Return (x, y) of the center of cell containing provided text 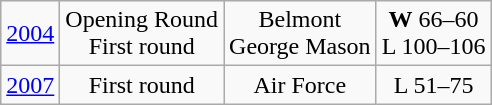
BelmontGeorge Mason (300, 34)
2004 (30, 34)
L 51–75 (434, 85)
First round (142, 85)
2007 (30, 85)
W 66–60L 100–106 (434, 34)
Opening RoundFirst round (142, 34)
Air Force (300, 85)
